From the cell containing the given text, extract its center point as (x, y) coordinate. 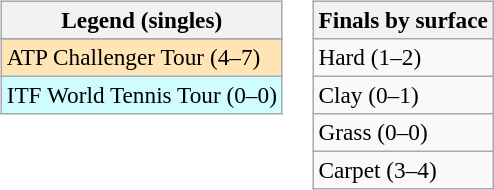
Hard (1–2) (403, 57)
Carpet (3–4) (403, 171)
Legend (singles) (142, 20)
ITF World Tennis Tour (0–0) (142, 95)
Finals by surface (403, 20)
ATP Challenger Tour (4–7) (142, 57)
Clay (0–1) (403, 95)
Grass (0–0) (403, 133)
